Determine the [X, Y] coordinate at the center of the cell enclosing the given text.  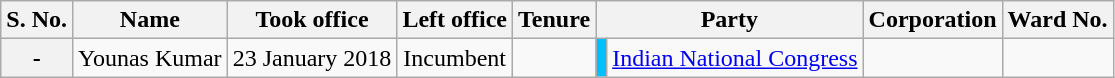
Ward No. [1058, 20]
23 January 2018 [312, 58]
Name [150, 20]
- [37, 58]
Indian National Congress [735, 58]
Party [730, 20]
Corporation [932, 20]
Left office [455, 20]
S. No. [37, 20]
Younas Kumar [150, 58]
Incumbent [455, 58]
Took office [312, 20]
Tenure [554, 20]
